Extract the (x, y) coordinate from the center of the cell holding the provided text.  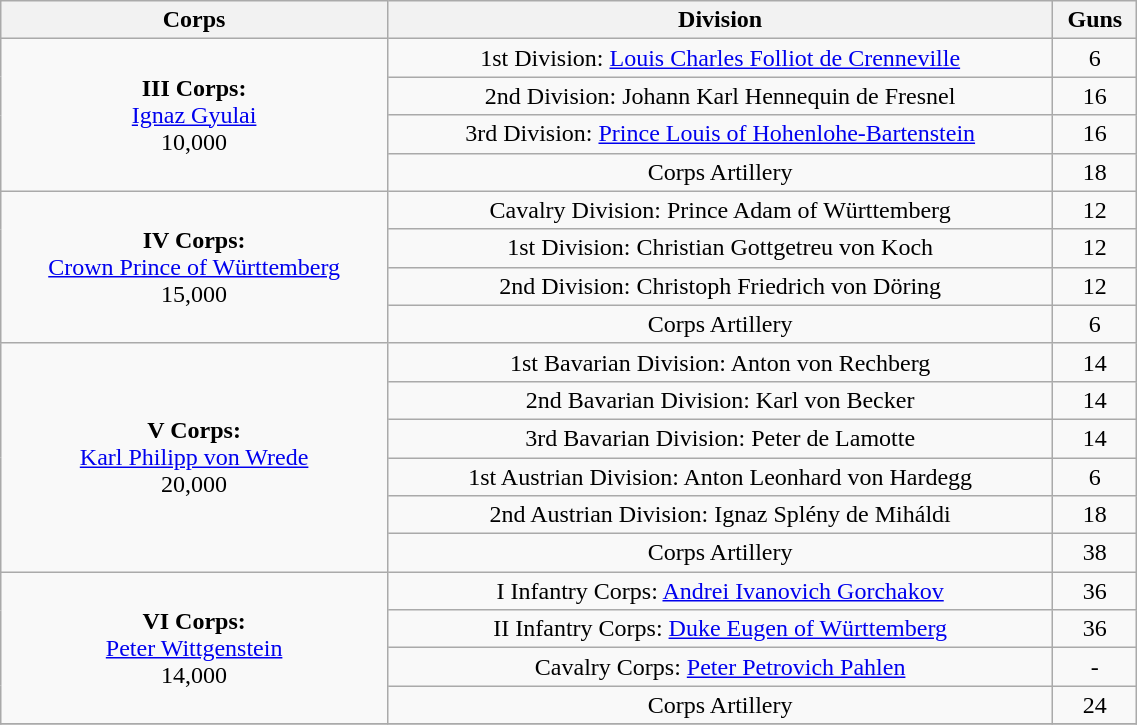
38 (1095, 553)
2nd Austrian Division: Ignaz Splény de Miháldi (720, 515)
2nd Bavarian Division: Karl von Becker (720, 400)
1st Division: Louis Charles Folliot de Crenneville (720, 58)
IV Corps:Crown Prince of Württemberg15,000 (194, 267)
2nd Division: Johann Karl Hennequin de Fresnel (720, 96)
I Infantry Corps: Andrei Ivanovich Gorchakov (720, 591)
Guns (1095, 20)
3rd Bavarian Division: Peter de Lamotte (720, 438)
II Infantry Corps: Duke Eugen of Württemberg (720, 629)
1st Austrian Division: Anton Leonhard von Hardegg (720, 477)
Corps (194, 20)
V Corps:Karl Philipp von Wrede20,000 (194, 457)
III Corps:Ignaz Gyulai10,000 (194, 115)
Division (720, 20)
VI Corps:Peter Wittgenstein14,000 (194, 648)
3rd Division: Prince Louis of Hohenlohe-Bartenstein (720, 134)
- (1095, 667)
1st Bavarian Division: Anton von Rechberg (720, 362)
2nd Division: Christoph Friedrich von Döring (720, 286)
Cavalry Division: Prince Adam of Württemberg (720, 210)
Cavalry Corps: Peter Petrovich Pahlen (720, 667)
24 (1095, 705)
1st Division: Christian Gottgetreu von Koch (720, 248)
